Provide the (x, y) coordinate of the cell's center where the given text is located.  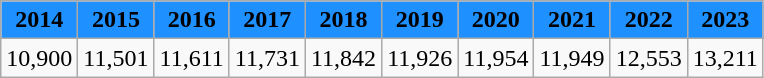
2023 (725, 20)
2020 (496, 20)
2014 (40, 20)
11,501 (116, 58)
2017 (267, 20)
2022 (648, 20)
11,611 (192, 58)
2021 (572, 20)
2019 (420, 20)
11,731 (267, 58)
10,900 (40, 58)
2018 (343, 20)
12,553 (648, 58)
2015 (116, 20)
13,211 (725, 58)
2016 (192, 20)
11,926 (420, 58)
11,949 (572, 58)
11,842 (343, 58)
11,954 (496, 58)
